Output the (X, Y) coordinate of the center of the cell containing the given text.  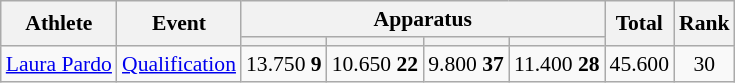
Qualification (179, 64)
13.750 9 (284, 64)
Apparatus (423, 19)
45.600 (640, 64)
Event (179, 24)
Rank (704, 24)
Laura Pardo (59, 64)
30 (704, 64)
Total (640, 24)
9.800 37 (466, 64)
10.650 22 (375, 64)
11.400 28 (557, 64)
Athlete (59, 24)
